Capture the cell that displays the provided text and extract its (X, Y) central coordinate. 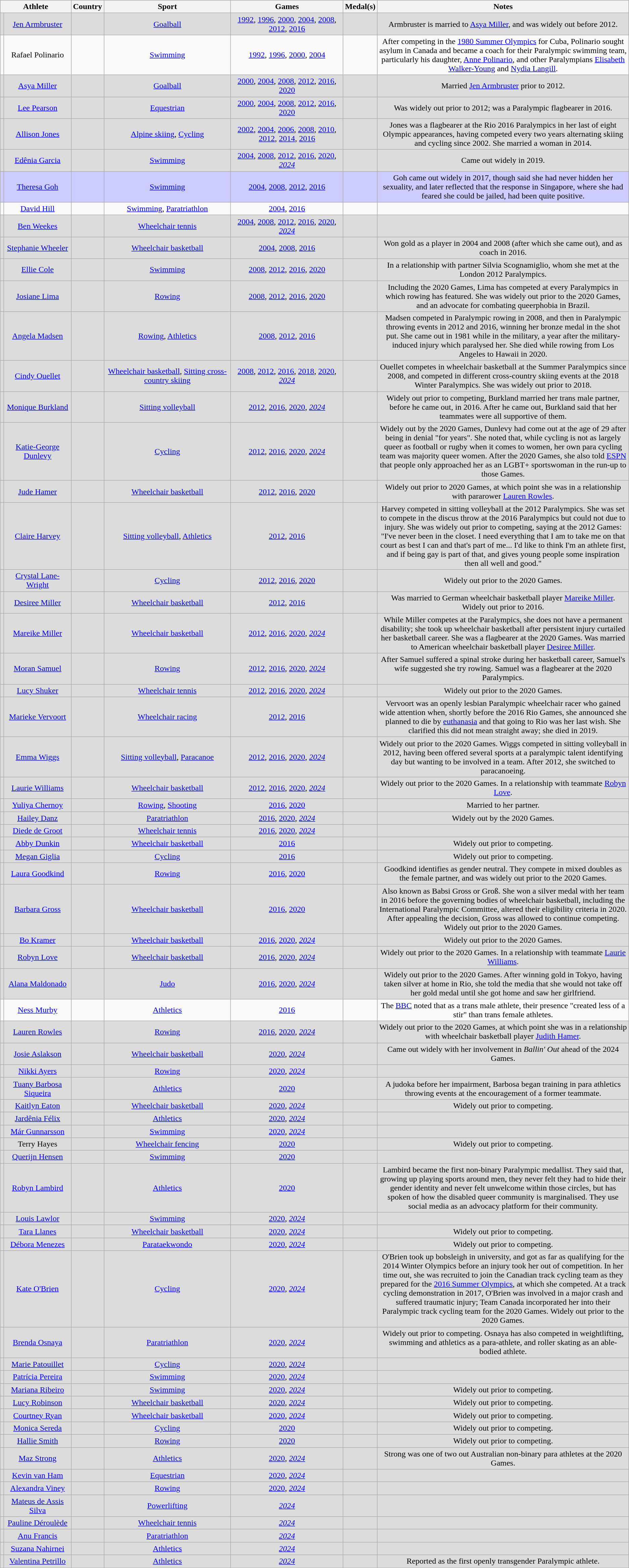
Suzana Nahirnei (38, 1549)
Lucy Shuker (38, 690)
Allison Jones (38, 134)
Jude Hamer (38, 492)
Wheelchair racing (167, 717)
Asya Miller (38, 86)
1992, 1996, 2000, 2004, 2008, 2012, 2016 (287, 24)
A judoka before her impairment, Barbosa began training in para athletics throwing events at the encouragement of a former teammate. (503, 1088)
2004, 2016 (287, 209)
Débora Menezes (38, 1244)
Anu Francis (38, 1536)
Kaitlyn Eaton (38, 1106)
Powerlifting (167, 1506)
David Hill (38, 209)
Pauline Déroulède (38, 1523)
Rafael Polinario (38, 55)
Kate O'Brien (38, 1289)
Lucy Robinson (38, 1402)
Swimming, Paratriathlon (167, 209)
Widely out prior to the 2020 Games, at which point she was in a relationship with wheelchair basketball player Judith Hamer. (503, 1032)
Angela Madsen (38, 336)
Armbruster is married to Asya Miller, and was widely out before 2012. (503, 24)
Goodkind identifies as gender neutral. They compete in mixed doubles as the female partner, and was widely out prior to the 2020 Games. (503, 874)
Sitting volleyball, Paracanoe (167, 757)
Reported as the first openly transgender Paralympic athlete. (503, 1561)
2008, 2012, 2016 (287, 336)
Ness Murby (38, 1010)
Louis Lawlor (38, 1219)
2004, 2008, 2012, 2016 (287, 187)
Notes (503, 7)
Bo Kramer (38, 940)
Megan Giglia (38, 856)
Nikki Ayers (38, 1071)
Widely out prior to the 2020 Games. In a relationship with teammate Robyn Love. (503, 788)
Country (88, 7)
Was married to German wheelchair basketball player Mareike Miller. Widely out prior to 2016. (503, 602)
Came out widely with her involvement in Ballin' Out ahead of the 2024 Games. (503, 1054)
Ben Weekes (38, 226)
Medal(s) (360, 7)
Hallie Smith (38, 1441)
Desiree Miller (38, 602)
Már Gunnarsson (38, 1131)
Valentina Petrillo (38, 1561)
Crystal Lane-Wright (38, 580)
Parataekwondo (167, 1244)
Moran Samuel (38, 669)
Maz Strong (38, 1458)
Kevin van Ham (38, 1476)
Alpine skiing, Cycling (167, 134)
Stephanie Wheeler (38, 248)
Diede de Groot (38, 831)
Widely out prior to 2020 Games, at which point she was in a relationship with pararower Lauren Rowles. (503, 492)
Was widely out prior to 2012; was a Paralympic flagbearer in 2016. (503, 107)
Querijn Hensen (38, 1157)
Monique Burkland (38, 407)
Ellie Cole (38, 269)
Games (287, 7)
Edênia Garcia (38, 161)
Tara Llanes (38, 1231)
In a relationship with partner Silvia Scognamiglio, whom she met at the London 2012 Paralympics. (503, 269)
Married to her partner. (503, 805)
Widely out by the 2020 Games. (503, 818)
Sitting volleyball (167, 407)
Widely out prior to the 2020 Games. In a relationship with teammate Laurie Williams. (503, 957)
Barbara Gross (38, 909)
Judo (167, 984)
Brenda Osnaya (38, 1342)
Mareike Miller (38, 633)
Theresa Goh (38, 187)
Came out widely in 2019. (503, 161)
Abby Dunkin (38, 844)
Jardênia Félix (38, 1118)
Patrícia Pereira (38, 1377)
Tuany Barbosa Siqueira (38, 1088)
Laurie Williams (38, 788)
2004, 2008, 2016 (287, 248)
Marie Patouillet (38, 1364)
Mateus de Assis Silva (38, 1506)
Wheelchair basketball, Sitting cross-country skiing (167, 376)
Jen Armbruster (38, 24)
Strong was one of two out Australian non-binary para athletes at the 2020 Games. (503, 1458)
Cindy Ouellet (38, 376)
Athlete (36, 7)
Hailey Danz (38, 818)
Josie Aslakson (38, 1054)
1992, 1996, 2000, 2004 (287, 55)
Terry Hayes (38, 1144)
Rowing, Athletics (167, 336)
Robyn Lambird (38, 1188)
Married Jen Armbruster prior to 2012. (503, 86)
Josiane Lima (38, 296)
Rowing, Shooting (167, 805)
Won gold as a player in 2004 and 2008 (after which she came out), and as coach in 2016. (503, 248)
Katie-George Dunlevy (38, 451)
Laura Goodkind (38, 874)
Monica Sereda (38, 1428)
Emma Wiggs (38, 757)
Lauren Rowles (38, 1032)
2008, 2012, 2016, 2018, 2020, 2024 (287, 376)
Sport (167, 7)
Wheelchair fencing (167, 1144)
Mariana Ribeiro (38, 1390)
Sitting volleyball, Athletics (167, 536)
Lee Pearson (38, 107)
Yuliya Chernoy (38, 805)
Alana Maldonado (38, 984)
Courtney Ryan (38, 1415)
Claire Harvey (38, 536)
Marieke Vervoort (38, 717)
Alexandra Viney (38, 1488)
2002, 2004, 2006, 2008, 2010, 2012, 2014, 2016 (287, 134)
The BBC noted that as a trans male athlete, their presence "created less of a stir" than trans female athletes. (503, 1010)
Robyn Love (38, 957)
